Determine the (X, Y) coordinate at the center of the cell enclosing the given text.  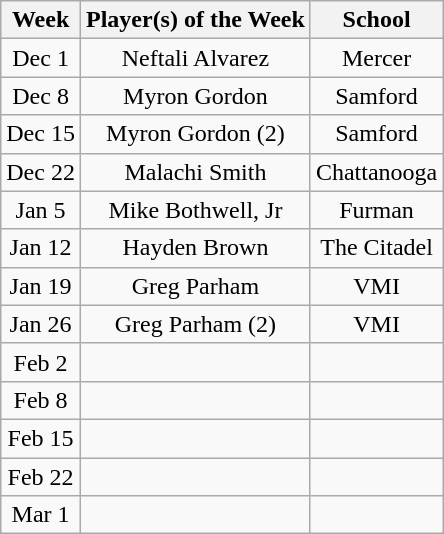
Week (41, 20)
Jan 5 (41, 210)
Myron Gordon (195, 96)
Feb 15 (41, 438)
Hayden Brown (195, 248)
Mar 1 (41, 515)
Dec 1 (41, 58)
Jan 12 (41, 248)
Mercer (376, 58)
Feb 22 (41, 477)
Jan 26 (41, 324)
Dec 22 (41, 172)
Feb 2 (41, 362)
Feb 8 (41, 400)
Malachi Smith (195, 172)
Chattanooga (376, 172)
Dec 8 (41, 96)
Neftali Alvarez (195, 58)
Mike Bothwell, Jr (195, 210)
Greg Parham (195, 286)
School (376, 20)
Myron Gordon (2) (195, 134)
Player(s) of the Week (195, 20)
Jan 19 (41, 286)
Greg Parham (2) (195, 324)
Dec 15 (41, 134)
Furman (376, 210)
The Citadel (376, 248)
